Capture the cell that displays the provided text and extract its [x, y] central coordinate. 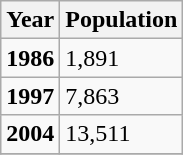
13,511 [122, 134]
Year [30, 20]
1986 [30, 58]
1,891 [122, 58]
Population [122, 20]
2004 [30, 134]
1997 [30, 96]
7,863 [122, 96]
